Find where the given text appears and provide that cell's center as [x, y] coordinate. 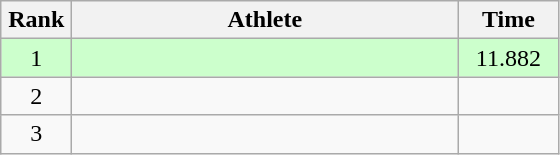
Rank [36, 20]
1 [36, 58]
Athlete [265, 20]
Time [508, 20]
2 [36, 96]
11.882 [508, 58]
3 [36, 134]
